Output the (x, y) coordinate of the center of the cell containing the given text.  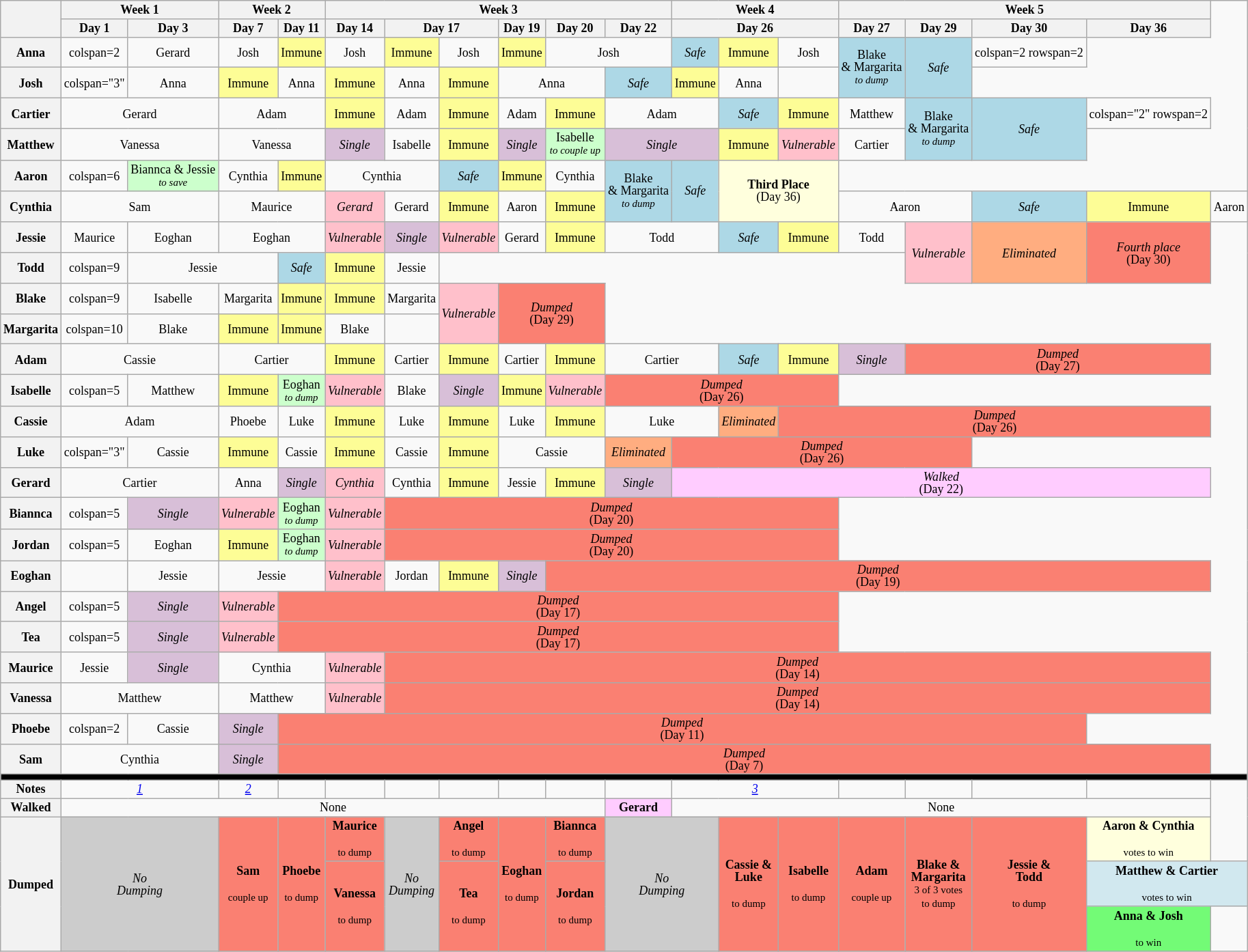
Day 26 (755, 27)
Jordanto dump (575, 906)
Anna & Joshto win (1148, 929)
Day 17 (441, 27)
colspan=10 (94, 329)
Aaron & Cynthiavotes to win (1148, 839)
Tea (31, 636)
3 (755, 789)
Fourth place (Day 30) (1148, 253)
2 (249, 789)
Week 3 (499, 10)
Dumped (31, 884)
Day 20 (575, 27)
Isabelle to couple up (575, 144)
Dumped (Day 29) (552, 313)
Mauriceto dump (355, 839)
Day 27 (872, 27)
Day 19 (522, 27)
colspan=6 (94, 176)
Week 2 (272, 10)
Dumped (Day 27) (1057, 359)
Adamcouple up (872, 884)
1 (139, 789)
Day 36 (1148, 27)
Biannca & Jessieto save (174, 176)
Day 7 (249, 27)
Dumped (Day 19) (878, 576)
Angelto dump (469, 839)
Walked (Day 22) (941, 482)
Day 11 (302, 27)
Vanessato dump (355, 906)
Day 29 (939, 27)
Walked (31, 807)
Teato dump (469, 906)
colspan=2 rowspan=2 (1029, 52)
Matthew & Cartiervotes to win (1167, 884)
colspan="2" rowspan=2 (1148, 113)
Biannca (31, 514)
Eoghanto dump (522, 884)
Jessie &Toddto dump (1029, 884)
Day 1 (94, 27)
Week 4 (755, 10)
Week 5 (1025, 10)
Isabelleto dump (809, 884)
Week 1 (139, 10)
Cassie &Luketo dump (749, 884)
Angel (31, 606)
Phoebeto dump (302, 884)
Day 30 (1029, 27)
Dumped (Day 11) (682, 728)
Bianncato dump (575, 839)
Day 3 (174, 27)
Day 14 (355, 27)
Notes (31, 789)
Samcouple up (249, 884)
Third Place (Day 36) (779, 191)
Blake &Margarita3 of 3 votesto dump (939, 884)
Day 22 (639, 27)
Dumped (Day 7) (745, 759)
